From the cell containing the given text, extract its center point as [X, Y] coordinate. 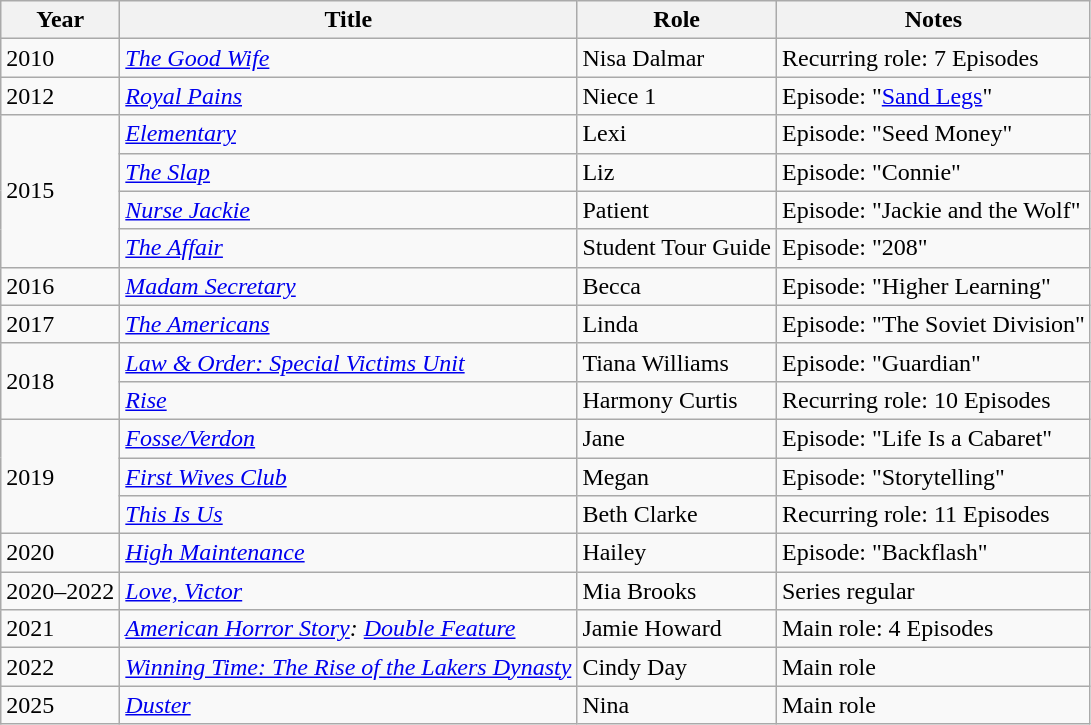
High Maintenance [348, 553]
2020 [60, 553]
Harmony Curtis [677, 400]
Royal Pains [348, 96]
Patient [677, 210]
2022 [60, 667]
Nina [677, 705]
Episode: "Higher Learning" [933, 286]
2019 [60, 476]
Winning Time: The Rise of the Lakers Dynasty [348, 667]
Recurring role: 11 Episodes [933, 515]
American Horror Story: Double Feature [348, 629]
Jamie Howard [677, 629]
2025 [60, 705]
Fosse/Verdon [348, 438]
This Is Us [348, 515]
Episode: "Guardian" [933, 362]
Rise [348, 400]
Law & Order: Special Victims Unit [348, 362]
Notes [933, 20]
2015 [60, 191]
Episode: "Connie" [933, 172]
Episode: "Backflash" [933, 553]
Liz [677, 172]
Student Tour Guide [677, 248]
2016 [60, 286]
Mia Brooks [677, 591]
Episode: "Jackie and the Wolf" [933, 210]
The Good Wife [348, 58]
2010 [60, 58]
Main role: 4 Episodes [933, 629]
2012 [60, 96]
Linda [677, 324]
Jane [677, 438]
Title [348, 20]
2017 [60, 324]
Beth Clarke [677, 515]
Episode: "Storytelling" [933, 477]
2021 [60, 629]
Series regular [933, 591]
Madam Secretary [348, 286]
Nurse Jackie [348, 210]
Episode: "208" [933, 248]
Love, Victor [348, 591]
Recurring role: 10 Episodes [933, 400]
Recurring role: 7 Episodes [933, 58]
Nisa Dalmar [677, 58]
Episode: "The Soviet Division" [933, 324]
Niece 1 [677, 96]
Year [60, 20]
Episode: "Sand Legs" [933, 96]
The Americans [348, 324]
Elementary [348, 134]
Role [677, 20]
Tiana Williams [677, 362]
Episode: "Seed Money" [933, 134]
First Wives Club [348, 477]
2018 [60, 381]
Becca [677, 286]
The Slap [348, 172]
Lexi [677, 134]
Episode: "Life Is a Cabaret" [933, 438]
2020–2022 [60, 591]
Cindy Day [677, 667]
The Affair [348, 248]
Megan [677, 477]
Hailey [677, 553]
Duster [348, 705]
